For the text-containing cell, return its midpoint in (x, y) coordinate format. 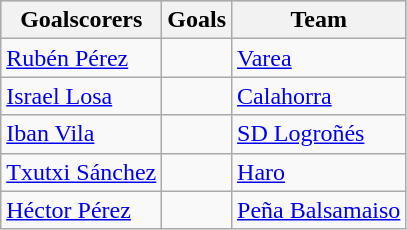
SD Logroñés (319, 134)
Goals (197, 20)
Héctor Pérez (82, 210)
Txutxi Sánchez (82, 172)
Rubén Pérez (82, 58)
Goalscorers (82, 20)
Israel Losa (82, 96)
Varea (319, 58)
Haro (319, 172)
Iban Vila (82, 134)
Team (319, 20)
Calahorra (319, 96)
Peña Balsamaiso (319, 210)
